For the text-containing cell, return its midpoint in [x, y] coordinate format. 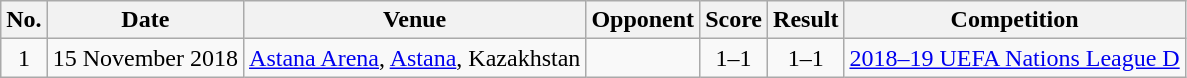
1 [24, 58]
No. [24, 20]
Astana Arena, Astana, Kazakhstan [415, 58]
Date [145, 20]
Score [734, 20]
Venue [415, 20]
Competition [1014, 20]
Opponent [643, 20]
Result [806, 20]
2018–19 UEFA Nations League D [1014, 58]
15 November 2018 [145, 58]
